Provide the [x, y] coordinate of the cell's center where the given text is located.  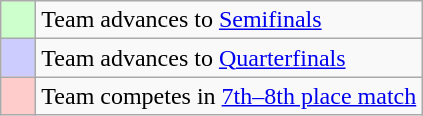
Team advances to Semifinals [229, 20]
Team competes in 7th–8th place match [229, 96]
Team advances to Quarterfinals [229, 58]
